Scan for the cell matching the given text and deliver its (X, Y) coordinate at center. 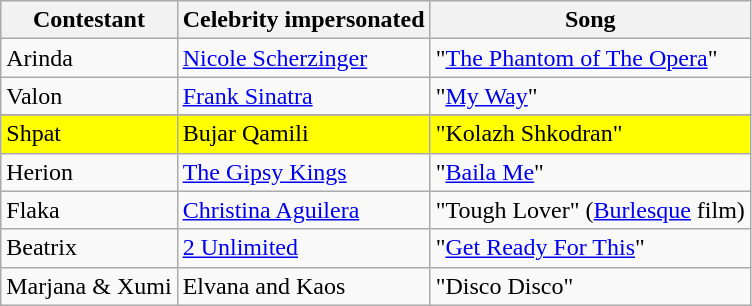
"Get Ready For This" (590, 248)
Christina Aguilera (304, 210)
Bujar Qamili (304, 134)
"My Way" (590, 96)
Shpat (89, 134)
Nicole Scherzinger (304, 58)
Frank Sinatra (304, 96)
Arinda (89, 58)
Contestant (89, 20)
Valon (89, 96)
2 Unlimited (304, 248)
Elvana and Kaos (304, 286)
The Gipsy Kings (304, 172)
"Baila Me" (590, 172)
Flaka (89, 210)
Marjana & Xumi (89, 286)
"Kolazh Shkodran" (590, 134)
"Disco Disco" (590, 286)
Beatrix (89, 248)
Celebrity impersonated (304, 20)
"Tough Lover" (Burlesque film) (590, 210)
"The Phantom of The Opera" (590, 58)
Song (590, 20)
Herion (89, 172)
